Capture the cell that displays the provided text and extract its [X, Y] central coordinate. 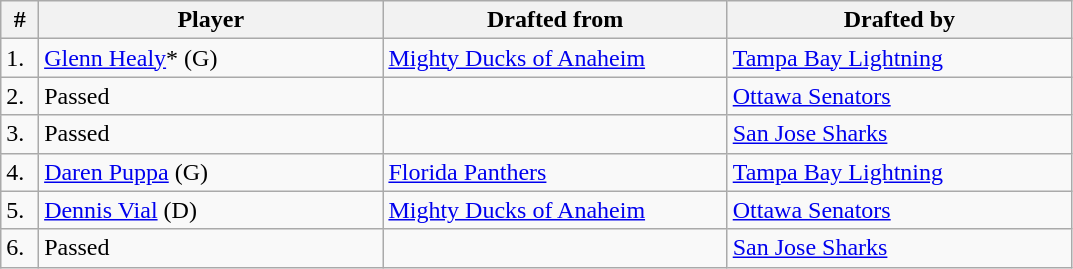
# [20, 20]
Drafted by [899, 20]
4. [20, 172]
Dennis Vial (D) [211, 210]
6. [20, 248]
Player [211, 20]
1. [20, 58]
2. [20, 96]
3. [20, 134]
Florida Panthers [555, 172]
Drafted from [555, 20]
Glenn Healy* (G) [211, 58]
Daren Puppa (G) [211, 172]
5. [20, 210]
